Identify which cell holds the provided text, then report its [x, y] central coordinate. 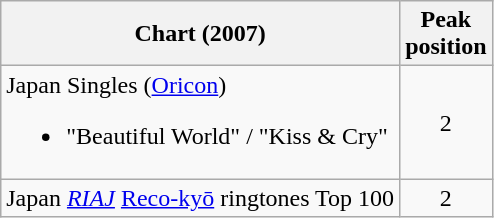
Peakposition [446, 34]
Japan Singles (Oricon)"Beautiful World" / "Kiss & Cry" [200, 122]
Chart (2007) [200, 34]
Japan RIAJ Reco-kyō ringtones Top 100 [200, 198]
